Return the [x, y] coordinate for the center point of the cell that contains the specified text.  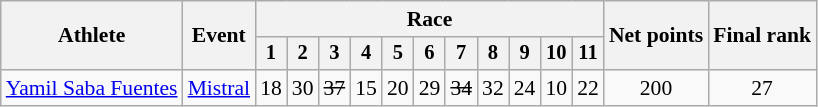
3 [334, 54]
30 [303, 88]
Athlete [92, 36]
Mistral [219, 88]
6 [430, 54]
Yamil Saba Fuentes [92, 88]
9 [525, 54]
22 [588, 88]
Event [219, 36]
27 [762, 88]
5 [398, 54]
7 [461, 54]
18 [271, 88]
4 [366, 54]
20 [398, 88]
29 [430, 88]
200 [656, 88]
11 [588, 54]
Final rank [762, 36]
Net points [656, 36]
37 [334, 88]
2 [303, 54]
1 [271, 54]
24 [525, 88]
8 [493, 54]
34 [461, 88]
32 [493, 88]
Race [430, 19]
15 [366, 88]
